Scan for the cell matching the given text and deliver its (X, Y) coordinate at center. 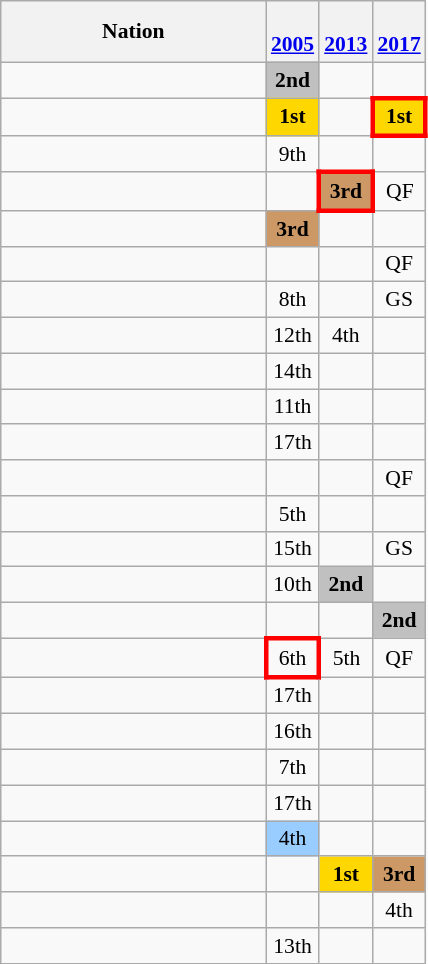
9th (292, 155)
6th (292, 658)
8th (292, 300)
10th (292, 585)
Nation (134, 32)
12th (292, 336)
2005 (292, 32)
2013 (346, 32)
7th (292, 768)
14th (292, 371)
16th (292, 732)
11th (292, 407)
15th (292, 549)
13th (292, 946)
2017 (398, 32)
